Return the [X, Y] coordinate for the center point of the cell that contains the specified text.  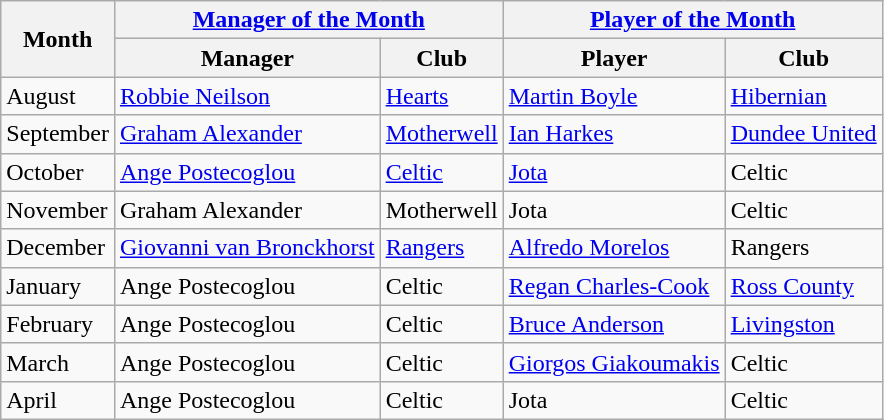
April [58, 400]
Livingston [804, 324]
January [58, 286]
Bruce Anderson [614, 324]
March [58, 362]
December [58, 248]
Month [58, 39]
Regan Charles-Cook [614, 286]
Hibernian [804, 96]
November [58, 210]
Ross County [804, 286]
Giorgos Giakoumakis [614, 362]
Giovanni van Bronckhorst [247, 248]
Player [614, 58]
Manager of the Month [308, 20]
Manager [247, 58]
Robbie Neilson [247, 96]
Martin Boyle [614, 96]
Player of the Month [692, 20]
October [58, 172]
Hearts [442, 96]
August [58, 96]
Dundee United [804, 134]
Ian Harkes [614, 134]
September [58, 134]
February [58, 324]
Alfredo Morelos [614, 248]
